Identify which cell holds the provided text, then report its (X, Y) central coordinate. 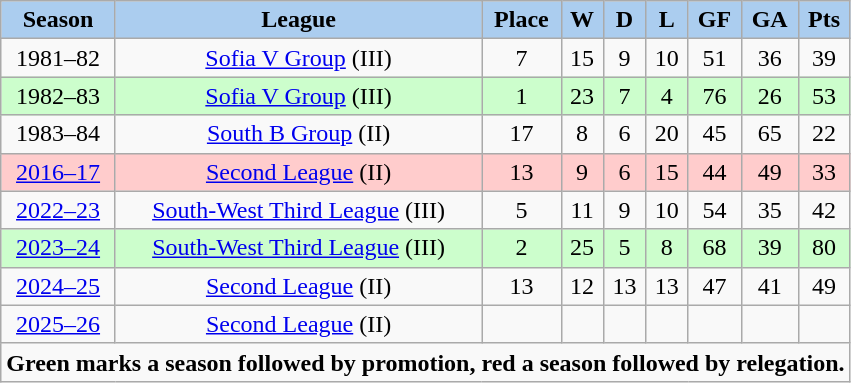
W (582, 20)
33 (824, 172)
4 (667, 96)
54 (715, 210)
Season (58, 20)
2016–17 (58, 172)
26 (770, 96)
GA (770, 20)
D (624, 20)
51 (715, 58)
1981–82 (58, 58)
80 (824, 248)
12 (582, 286)
L (667, 20)
44 (715, 172)
35 (770, 210)
GF (715, 20)
20 (667, 134)
South B Group (II) (298, 134)
25 (582, 248)
Pts (824, 20)
42 (824, 210)
47 (715, 286)
45 (715, 134)
36 (770, 58)
1982–83 (58, 96)
22 (824, 134)
68 (715, 248)
2025–26 (58, 324)
2022–23 (58, 210)
League (298, 20)
17 (522, 134)
1983–84 (58, 134)
Place (522, 20)
Green marks a season followed by promotion, red a season followed by relegation. (426, 362)
76 (715, 96)
41 (770, 286)
2024–25 (58, 286)
53 (824, 96)
23 (582, 96)
1 (522, 96)
65 (770, 134)
11 (582, 210)
2 (522, 248)
2023–24 (58, 248)
